Return the (x, y) coordinate for the center point of the cell that contains the specified text.  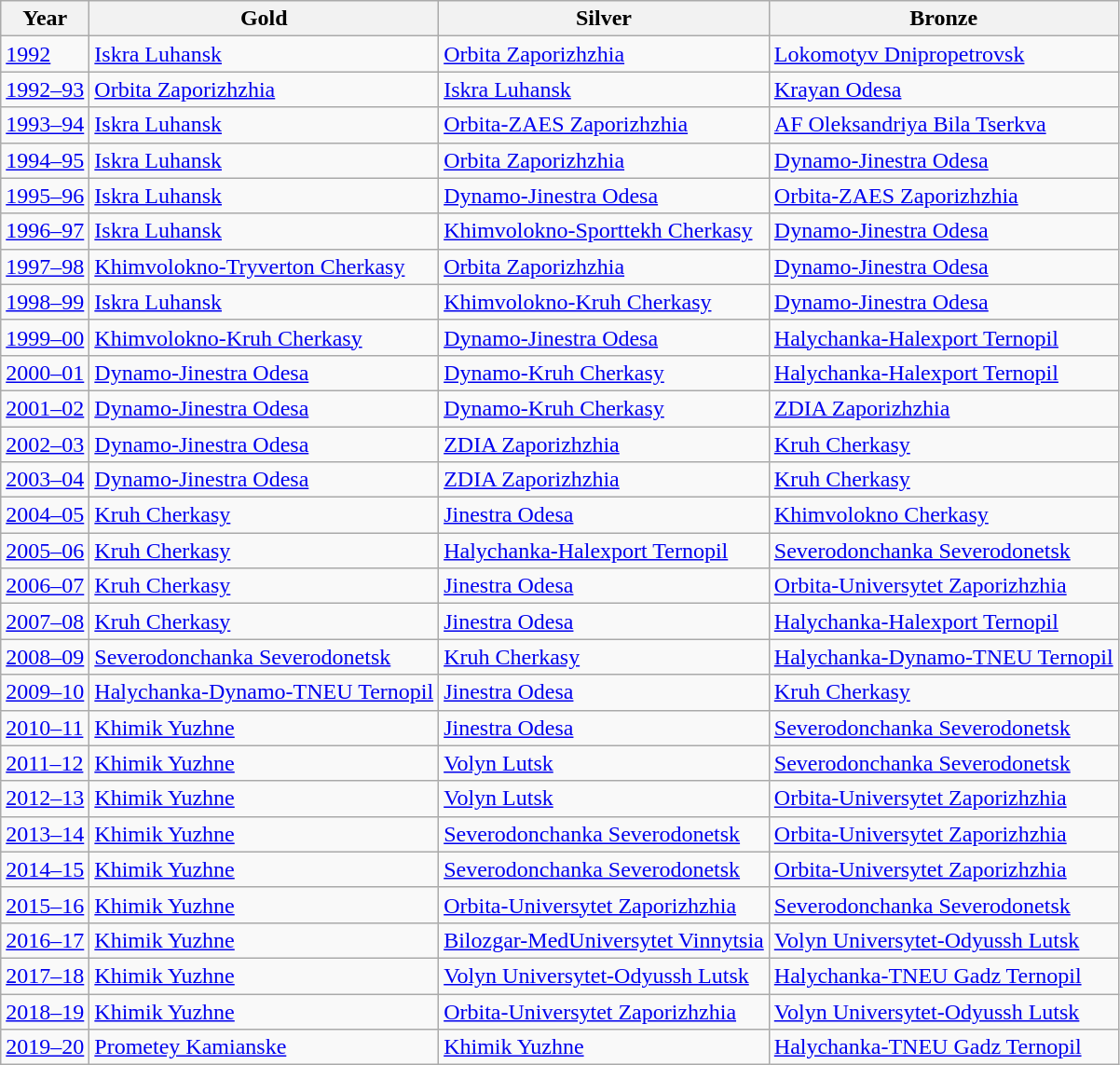
2012–13 (45, 799)
Khimvolokno-Tryverton Cherkasy (265, 266)
Bronze (943, 19)
2003–04 (45, 480)
2010–11 (45, 728)
2000–01 (45, 373)
1992–93 (45, 89)
1994–95 (45, 160)
2019–20 (45, 1047)
Bilozgar-MedUniversytet Vinnytsia (604, 940)
Gold (265, 19)
Krayan Odesa (943, 89)
Lokomotyv Dnipropetrovsk (943, 54)
2007–08 (45, 621)
1993–94 (45, 125)
2017–18 (45, 976)
2018–19 (45, 1011)
1997–98 (45, 266)
2001–02 (45, 408)
Khimvolokno Cherkasy (943, 515)
Prometey Kamianske (265, 1047)
2009–10 (45, 692)
AF Oleksandriya Bila Tserkva (943, 125)
1996–97 (45, 231)
1999–00 (45, 337)
2011–12 (45, 763)
Year (45, 19)
2004–05 (45, 515)
1998–99 (45, 302)
2014–15 (45, 869)
2008–09 (45, 657)
2013–14 (45, 834)
1992 (45, 54)
2005–06 (45, 551)
2016–17 (45, 940)
Khimvolokno-Sporttekh Cherkasy (604, 231)
Silver (604, 19)
2015–16 (45, 905)
2006–07 (45, 586)
1995–96 (45, 196)
2002–03 (45, 444)
